Scan for the cell matching the given text and deliver its (X, Y) coordinate at center. 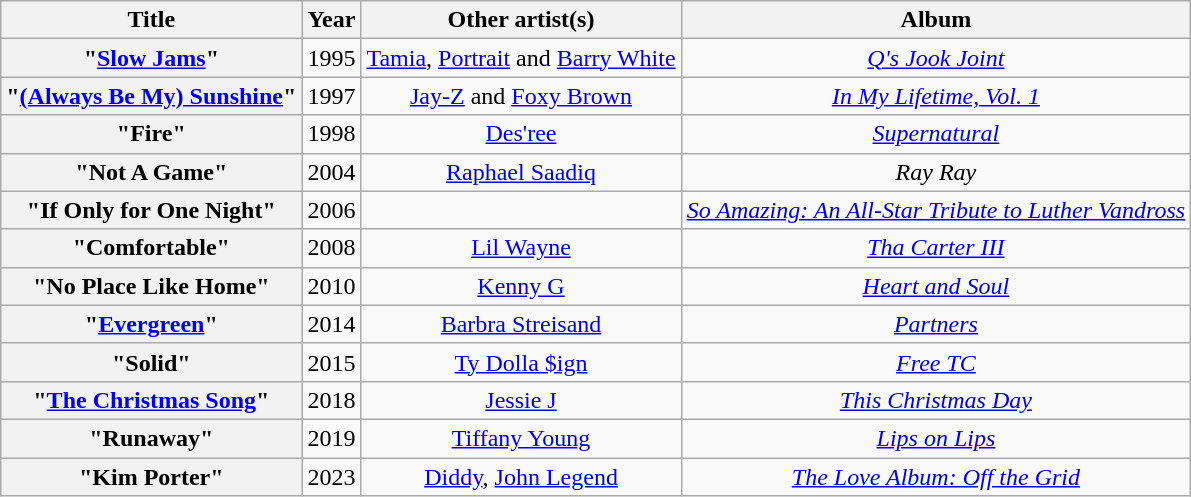
2018 (332, 400)
1995 (332, 58)
2015 (332, 362)
"No Place Like Home" (152, 286)
Tiffany Young (521, 438)
"Runaway" (152, 438)
Lips on Lips (936, 438)
Lil Wayne (521, 248)
Ray Ray (936, 172)
"Kim Porter" (152, 477)
Q's Jook Joint (936, 58)
Barbra Streisand (521, 324)
"If Only for One Night" (152, 210)
Partners (936, 324)
"Not A Game" (152, 172)
This Christmas Day (936, 400)
1997 (332, 96)
2006 (332, 210)
Jay-Z and Foxy Brown (521, 96)
The Love Album: Off the Grid (936, 477)
"Slow Jams" (152, 58)
Ty Dolla $ign (521, 362)
Tha Carter III (936, 248)
So Amazing: An All-Star Tribute to Luther Vandross (936, 210)
2014 (332, 324)
Tamia, Portrait and Barry White (521, 58)
Other artist(s) (521, 20)
Supernatural (936, 134)
Des'ree (521, 134)
1998 (332, 134)
"Comfortable" (152, 248)
Heart and Soul (936, 286)
Free TC (936, 362)
2023 (332, 477)
Title (152, 20)
"Solid" (152, 362)
2004 (332, 172)
Year (332, 20)
In My Lifetime, Vol. 1 (936, 96)
Diddy, John Legend (521, 477)
"Evergreen" (152, 324)
2008 (332, 248)
"(Always Be My) Sunshine" (152, 96)
"Fire" (152, 134)
"The Christmas Song" (152, 400)
Raphael Saadiq (521, 172)
Album (936, 20)
2019 (332, 438)
2010 (332, 286)
Jessie J (521, 400)
Kenny G (521, 286)
